From the cell containing the given text, extract its center point as [x, y] coordinate. 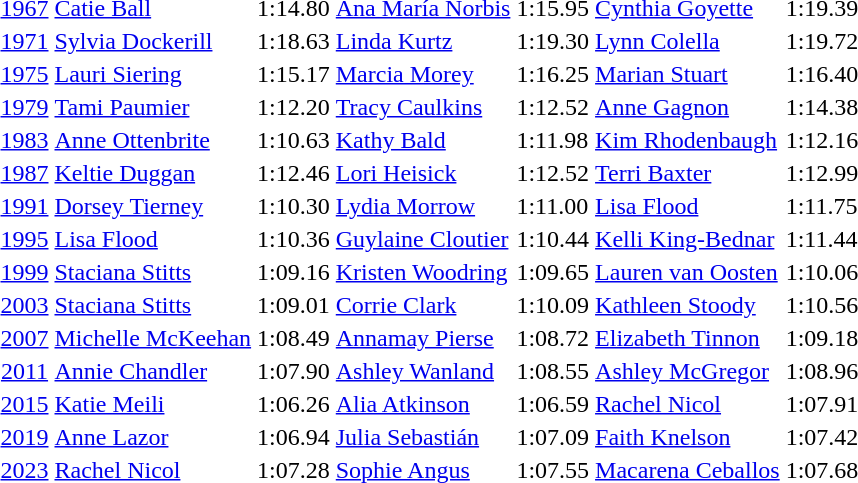
1:10.36 [294, 239]
Corrie Clark [423, 305]
Kathy Bald [423, 140]
Julia Sebastián [423, 437]
Anne Lazor [153, 437]
Lydia Morrow [423, 206]
Lauren van Oosten [688, 272]
1:08.55 [553, 371]
1:07.90 [294, 371]
1:08.72 [553, 338]
Marcia Morey [423, 74]
1:06.26 [294, 404]
1:10.30 [294, 206]
Anne Ottenbrite [153, 140]
Rachel Nicol [688, 404]
1:10.63 [294, 140]
Lori Heisick [423, 173]
1:15.17 [294, 74]
Lauri Siering [153, 74]
1:09.16 [294, 272]
1:06.59 [553, 404]
1:10.44 [553, 239]
Terri Baxter [688, 173]
1:09.65 [553, 272]
1:12.46 [294, 173]
1:16.25 [553, 74]
Keltie Duggan [153, 173]
1:12.20 [294, 107]
Guylaine Cloutier [423, 239]
Faith Knelson [688, 437]
Lynn Colella [688, 41]
Sylvia Dockerill [153, 41]
Annie Chandler [153, 371]
Linda Kurtz [423, 41]
Dorsey Tierney [153, 206]
Alia Atkinson [423, 404]
1:07.09 [553, 437]
Katie Meili [153, 404]
1:11.98 [553, 140]
Kathleen Stoody [688, 305]
Kelli King-Bednar [688, 239]
1:19.30 [553, 41]
Ashley McGregor [688, 371]
Kristen Woodring [423, 272]
Anne Gagnon [688, 107]
1:11.00 [553, 206]
Marian Stuart [688, 74]
Annamay Pierse [423, 338]
1:06.94 [294, 437]
1:08.49 [294, 338]
Ashley Wanland [423, 371]
Elizabeth Tinnon [688, 338]
Tracy Caulkins [423, 107]
Tami Paumier [153, 107]
Michelle McKeehan [153, 338]
1:18.63 [294, 41]
1:09.01 [294, 305]
1:10.09 [553, 305]
Kim Rhodenbaugh [688, 140]
